Pinpoint the cell where the given text exists, returning its [X, Y] midpoint coordinate. 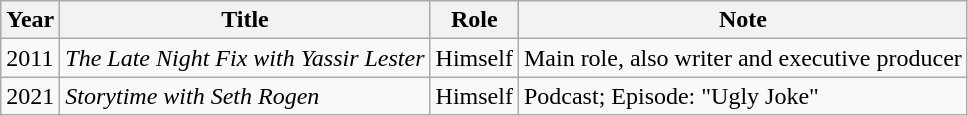
2011 [30, 58]
Storytime with Seth Rogen [245, 96]
Role [474, 20]
Title [245, 20]
2021 [30, 96]
Podcast; Episode: "Ugly Joke" [742, 96]
The Late Night Fix with Yassir Lester [245, 58]
Year [30, 20]
Main role, also writer and executive producer [742, 58]
Note [742, 20]
